Locate the cell with the specified text and output its (X, Y) center coordinate. 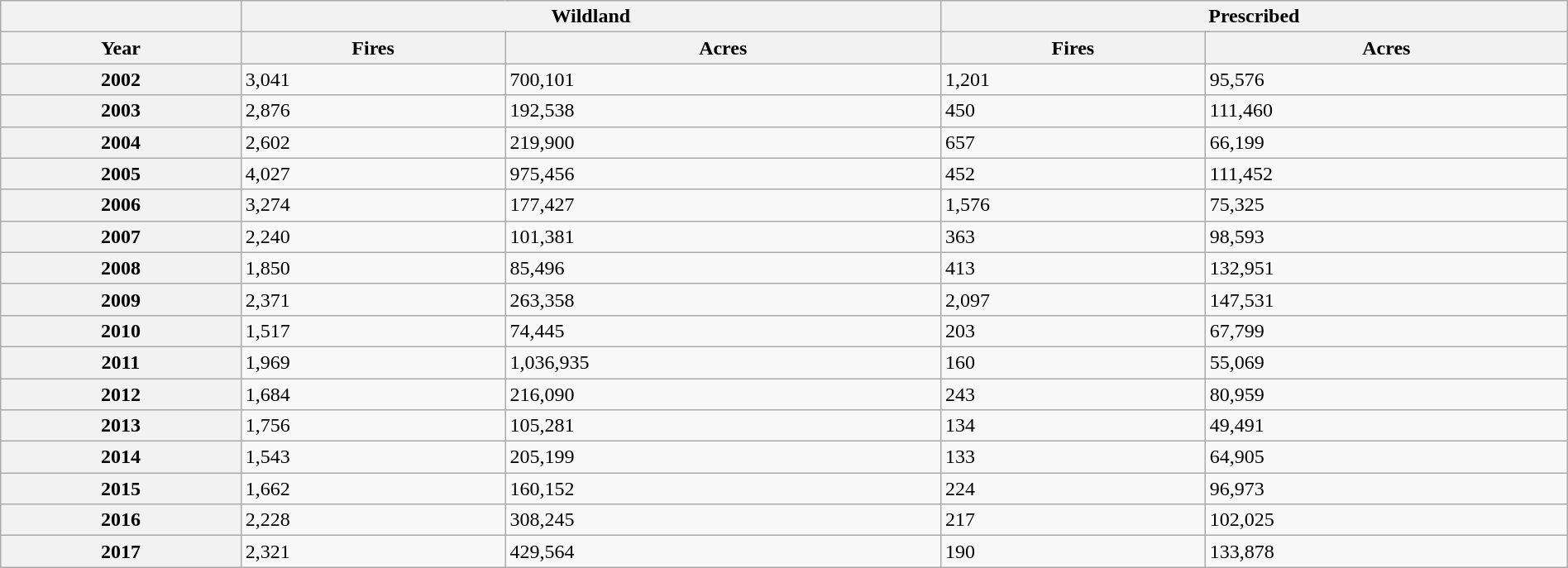
2,371 (373, 299)
96,973 (1386, 489)
147,531 (1386, 299)
203 (1073, 331)
Wildland (590, 17)
Prescribed (1254, 17)
1,517 (373, 331)
1,684 (373, 394)
243 (1073, 394)
450 (1073, 111)
2013 (121, 426)
2010 (121, 331)
2,240 (373, 236)
700,101 (723, 79)
2017 (121, 551)
102,025 (1386, 520)
74,445 (723, 331)
2003 (121, 111)
105,281 (723, 426)
67,799 (1386, 331)
1,543 (373, 457)
190 (1073, 551)
2008 (121, 268)
111,460 (1386, 111)
111,452 (1386, 174)
2,876 (373, 111)
132,951 (1386, 268)
2,097 (1073, 299)
363 (1073, 236)
133,878 (1386, 551)
2014 (121, 457)
4,027 (373, 174)
1,201 (1073, 79)
95,576 (1386, 79)
66,199 (1386, 142)
85,496 (723, 268)
55,069 (1386, 362)
2004 (121, 142)
1,662 (373, 489)
160,152 (723, 489)
1,756 (373, 426)
2016 (121, 520)
1,576 (1073, 205)
98,593 (1386, 236)
2009 (121, 299)
75,325 (1386, 205)
1,036,935 (723, 362)
3,274 (373, 205)
2005 (121, 174)
2006 (121, 205)
217 (1073, 520)
101,381 (723, 236)
2011 (121, 362)
2007 (121, 236)
263,358 (723, 299)
975,456 (723, 174)
452 (1073, 174)
80,959 (1386, 394)
224 (1073, 489)
2,602 (373, 142)
192,538 (723, 111)
2012 (121, 394)
3,041 (373, 79)
429,564 (723, 551)
2002 (121, 79)
133 (1073, 457)
134 (1073, 426)
657 (1073, 142)
49,491 (1386, 426)
64,905 (1386, 457)
2,321 (373, 551)
2,228 (373, 520)
Year (121, 48)
216,090 (723, 394)
2015 (121, 489)
205,199 (723, 457)
219,900 (723, 142)
413 (1073, 268)
160 (1073, 362)
1,850 (373, 268)
308,245 (723, 520)
1,969 (373, 362)
177,427 (723, 205)
